Search for the cell housing the specified text and yield its (X, Y) center coordinate. 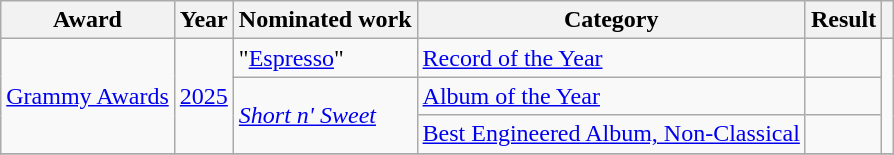
Grammy Awards (88, 96)
Year (204, 20)
Album of the Year (611, 96)
Nominated work (325, 20)
"Espresso" (325, 58)
Short n' Sweet (325, 115)
2025 (204, 96)
Record of the Year (611, 58)
Category (611, 20)
Best Engineered Album, Non-Classical (611, 134)
Award (88, 20)
Result (843, 20)
